For the text-containing cell, return its midpoint in (X, Y) coordinate format. 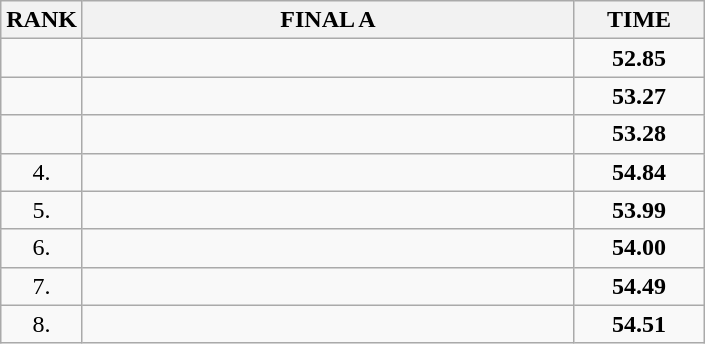
53.27 (640, 96)
54.84 (640, 172)
54.00 (640, 248)
4. (42, 172)
53.28 (640, 134)
7. (42, 286)
6. (42, 248)
RANK (42, 20)
54.49 (640, 286)
54.51 (640, 324)
53.99 (640, 210)
FINAL A (328, 20)
TIME (640, 20)
5. (42, 210)
8. (42, 324)
52.85 (640, 58)
